Output the (x, y) coordinate of the center of the cell containing the given text.  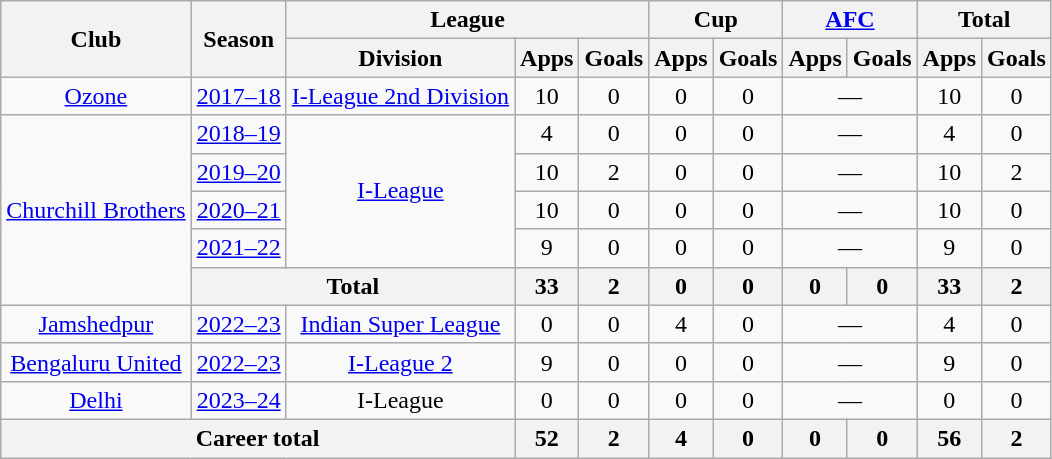
Indian Super League (400, 324)
Career total (258, 438)
AFC (850, 20)
2017–18 (238, 96)
Division (400, 58)
Ozone (96, 96)
2019–20 (238, 172)
2018–19 (238, 134)
Bengaluru United (96, 362)
52 (547, 438)
Season (238, 39)
2020–21 (238, 210)
2023–24 (238, 400)
Cup (716, 20)
Churchill Brothers (96, 210)
I-League 2nd Division (400, 96)
League (468, 20)
I-League 2 (400, 362)
56 (949, 438)
Club (96, 39)
Jamshedpur (96, 324)
2021–22 (238, 248)
Delhi (96, 400)
